For the text-containing cell, return its midpoint in (X, Y) coordinate format. 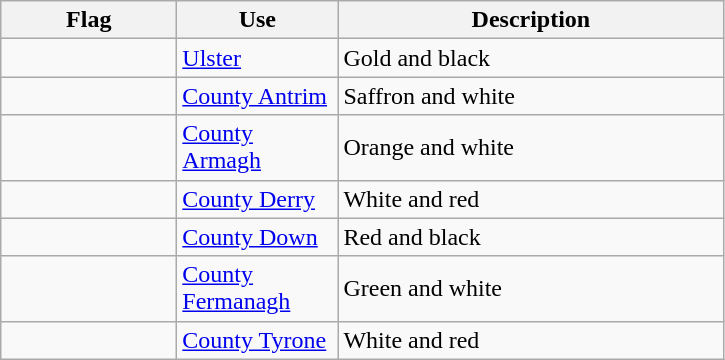
Saffron and white (531, 96)
County Down (258, 237)
Description (531, 20)
Use (258, 20)
Orange and white (531, 148)
Green and white (531, 288)
County Armagh (258, 148)
County Antrim (258, 96)
Flag (89, 20)
County Fermanagh (258, 288)
County Derry (258, 199)
Gold and black (531, 58)
County Tyrone (258, 340)
Red and black (531, 237)
Ulster (258, 58)
